From the cell containing the given text, extract its center point as [x, y] coordinate. 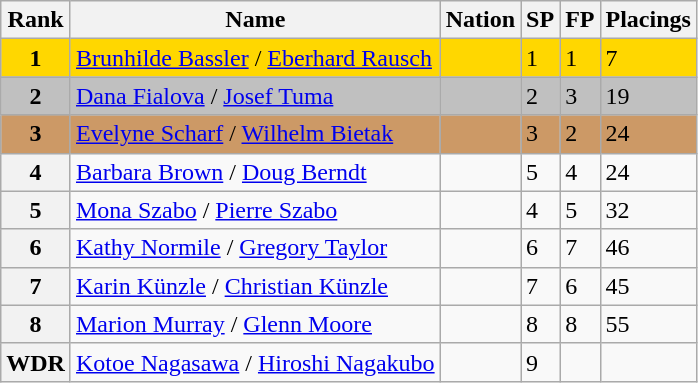
WDR [36, 362]
FP [580, 20]
32 [648, 210]
Brunhilde Bassler / Eberhard Rausch [255, 58]
19 [648, 96]
SP [540, 20]
Dana Fialova / Josef Tuma [255, 96]
46 [648, 248]
Evelyne Scharf / Wilhelm Bietak [255, 134]
Karin Künzle / Christian Künzle [255, 286]
Barbara Brown / Doug Berndt [255, 172]
55 [648, 324]
Mona Szabo / Pierre Szabo [255, 210]
Kotoe Nagasawa / Hiroshi Nagakubo [255, 362]
Rank [36, 20]
Placings [648, 20]
Kathy Normile / Gregory Taylor [255, 248]
Nation [480, 20]
Marion Murray / Glenn Moore [255, 324]
45 [648, 286]
Name [255, 20]
9 [540, 362]
